Return the (x, y) coordinate for the center point of the cell that contains the specified text.  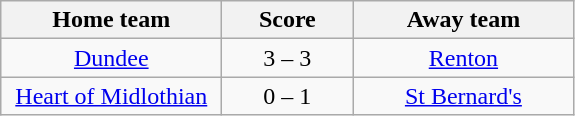
Home team (112, 20)
Renton (464, 58)
Heart of Midlothian (112, 96)
3 – 3 (288, 58)
Score (288, 20)
St Bernard's (464, 96)
Dundee (112, 58)
0 – 1 (288, 96)
Away team (464, 20)
